Return the (X, Y) coordinate for the center point of the cell that contains the specified text.  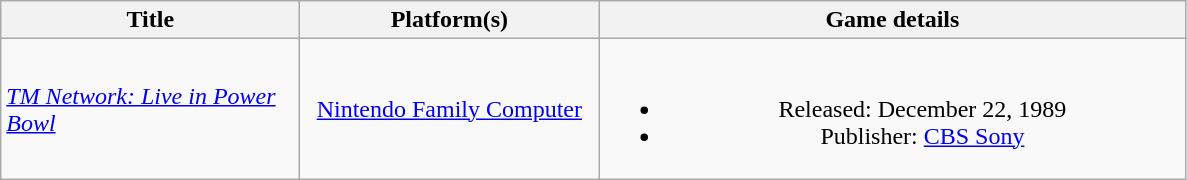
Nintendo Family Computer (450, 109)
TM Network: Live in Power Bowl (150, 109)
Released: December 22, 1989Publisher: CBS Sony (892, 109)
Platform(s) (450, 20)
Game details (892, 20)
Title (150, 20)
